Capture the cell that displays the provided text and extract its (X, Y) central coordinate. 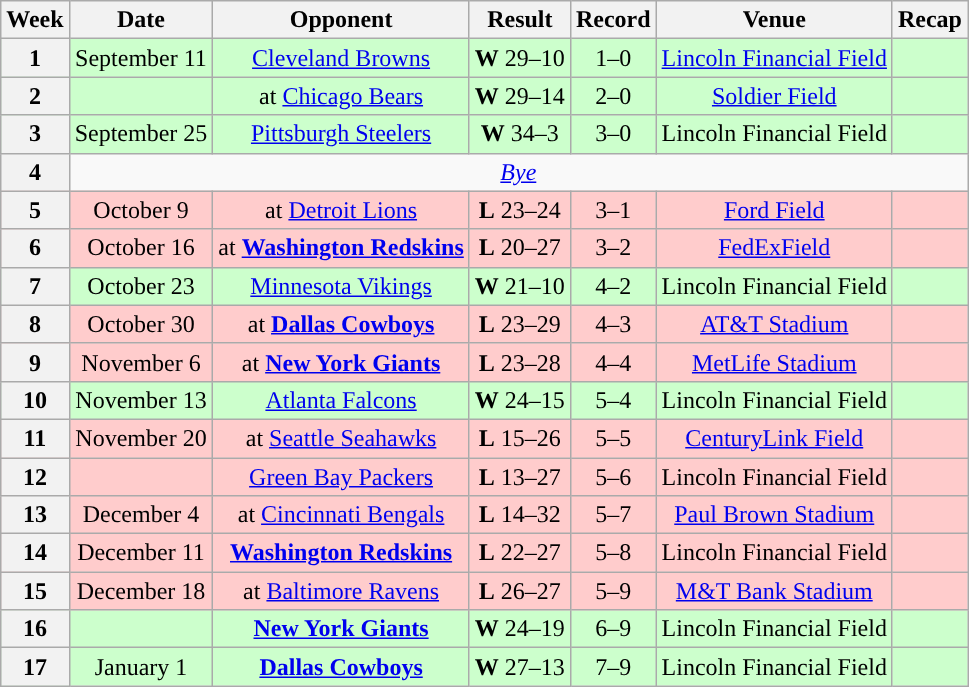
5–5 (613, 438)
12 (35, 477)
October 16 (141, 248)
L 13–27 (520, 477)
Dallas Cowboys (341, 667)
Cleveland Browns (341, 58)
at Seattle Seahawks (341, 438)
L 20–27 (520, 248)
MetLife Stadium (774, 362)
2 (35, 96)
AT&T Stadium (774, 324)
L 15–26 (520, 438)
Soldier Field (774, 96)
5–7 (613, 515)
Week (35, 20)
CenturyLink Field (774, 438)
October 9 (141, 210)
W 21–10 (520, 286)
Ford Field (774, 210)
November 13 (141, 400)
Paul Brown Stadium (774, 515)
8 (35, 324)
October 30 (141, 324)
Atlanta Falcons (341, 400)
9 (35, 362)
3–1 (613, 210)
at Chicago Bears (341, 96)
5–4 (613, 400)
4–2 (613, 286)
L 23–24 (520, 210)
at Baltimore Ravens (341, 591)
W 24–15 (520, 400)
6–9 (613, 629)
4–4 (613, 362)
2–0 (613, 96)
14 (35, 553)
W 27–13 (520, 667)
5–6 (613, 477)
W 34–3 (520, 134)
Venue (774, 20)
1 (35, 58)
at New York Giants (341, 362)
Recap (930, 20)
L 23–29 (520, 324)
16 (35, 629)
17 (35, 667)
6 (35, 248)
Bye (518, 172)
15 (35, 591)
5–9 (613, 591)
4 (35, 172)
at Detroit Lions (341, 210)
3–0 (613, 134)
Record (613, 20)
5–8 (613, 553)
W 24–19 (520, 629)
7–9 (613, 667)
W 29–14 (520, 96)
W 29–10 (520, 58)
1–0 (613, 58)
September 11 (141, 58)
October 23 (141, 286)
September 25 (141, 134)
New York Giants (341, 629)
11 (35, 438)
3 (35, 134)
10 (35, 400)
M&T Bank Stadium (774, 591)
Green Bay Packers (341, 477)
Pittsburgh Steelers (341, 134)
Date (141, 20)
Washington Redskins (341, 553)
L 22–27 (520, 553)
January 1 (141, 667)
4–3 (613, 324)
13 (35, 515)
December 4 (141, 515)
December 18 (141, 591)
7 (35, 286)
L 14–32 (520, 515)
Opponent (341, 20)
at Dallas Cowboys (341, 324)
L 23–28 (520, 362)
Minnesota Vikings (341, 286)
5 (35, 210)
Result (520, 20)
at Washington Redskins (341, 248)
November 20 (141, 438)
November 6 (141, 362)
at Cincinnati Bengals (341, 515)
L 26–27 (520, 591)
FedExField (774, 248)
December 11 (141, 553)
3–2 (613, 248)
